Search for the cell housing the specified text and yield its (X, Y) center coordinate. 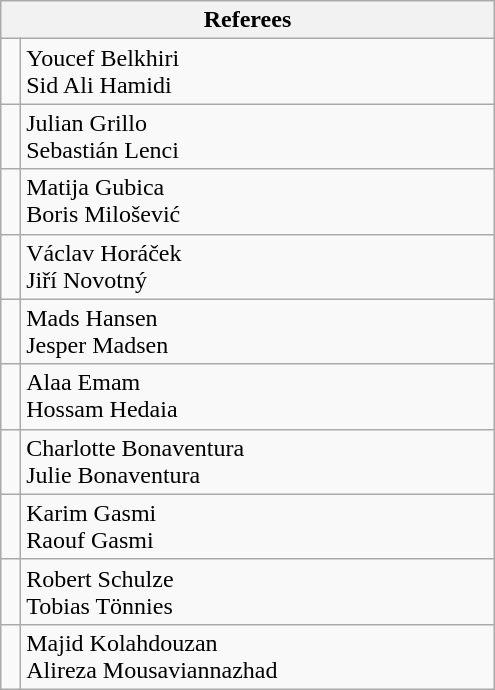
Matija GubicaBoris Milošević (258, 202)
Mads HansenJesper Madsen (258, 332)
Youcef BelkhiriSid Ali Hamidi (258, 72)
Charlotte BonaventuraJulie Bonaventura (258, 462)
Referees (248, 20)
Robert SchulzeTobias Tönnies (258, 592)
Karim GasmiRaouf Gasmi (258, 526)
Majid KolahdouzanAlireza Mousaviannazhad (258, 656)
Julian GrilloSebastián Lenci (258, 136)
Václav HoráčekJiří Novotný (258, 266)
Alaa EmamHossam Hedaia (258, 396)
